Pinpoint the cell where the given text exists, returning its [x, y] midpoint coordinate. 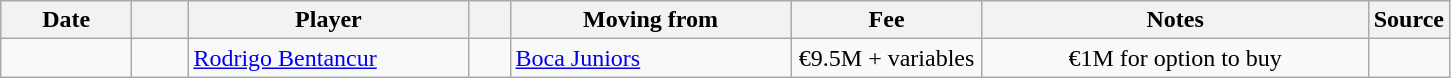
Fee [886, 20]
Notes [1175, 20]
Moving from [650, 20]
Boca Juniors [650, 58]
Date [66, 20]
€9.5M + variables [886, 58]
€1M for option to buy [1175, 58]
Source [1408, 20]
Player [328, 20]
Rodrigo Bentancur [328, 58]
